Locate the cell with the specified text and output its [X, Y] center coordinate. 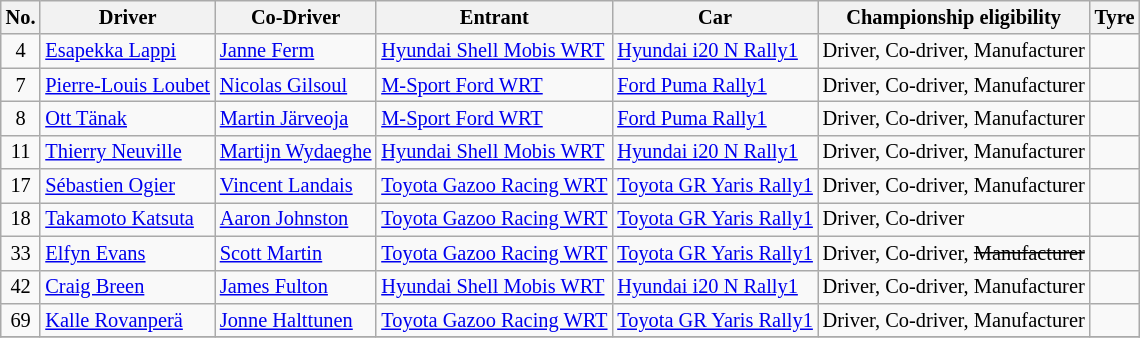
18 [21, 219]
4 [21, 51]
Martin Järveoja [296, 118]
Co-Driver [296, 17]
Sébastien Ogier [127, 186]
Car [714, 17]
Entrant [494, 17]
Driver [127, 17]
7 [21, 85]
Tyre [1115, 17]
Pierre-Louis Loubet [127, 85]
Aaron Johnston [296, 219]
Scott Martin [296, 253]
Craig Breen [127, 287]
Ott Tänak [127, 118]
Championship eligibility [954, 17]
11 [21, 152]
Driver, Co-driver [954, 219]
69 [21, 320]
17 [21, 186]
James Fulton [296, 287]
8 [21, 118]
Janne Ferm [296, 51]
Esapekka Lappi [127, 51]
42 [21, 287]
Vincent Landais [296, 186]
Nicolas Gilsoul [296, 85]
Elfyn Evans [127, 253]
Thierry Neuville [127, 152]
Jonne Halttunen [296, 320]
33 [21, 253]
Kalle Rovanperä [127, 320]
Martijn Wydaeghe [296, 152]
No. [21, 17]
Takamoto Katsuta [127, 219]
